Find where the given text appears and provide that cell's center as [X, Y] coordinate. 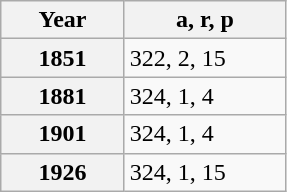
324, 1, 15 [204, 172]
1926 [63, 172]
Year [63, 20]
a, r, p [204, 20]
1881 [63, 96]
322, 2, 15 [204, 58]
1851 [63, 58]
1901 [63, 134]
